Scan for the cell matching the given text and deliver its (x, y) coordinate at center. 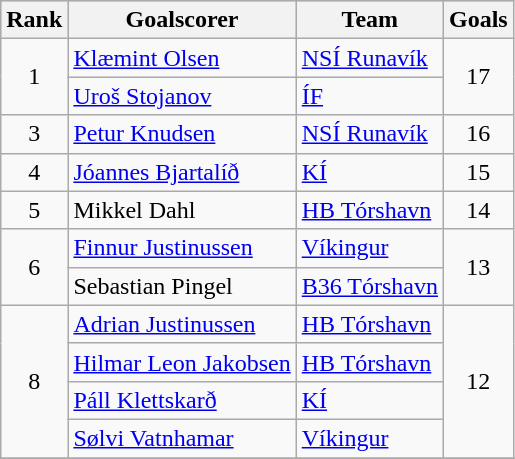
14 (478, 210)
Mikkel Dahl (182, 210)
Páll Klettskarð (182, 400)
6 (34, 267)
1 (34, 77)
Goals (478, 20)
ÍF (370, 96)
Finnur Justinussen (182, 248)
17 (478, 77)
13 (478, 267)
16 (478, 134)
Team (370, 20)
15 (478, 172)
5 (34, 210)
Klæmint Olsen (182, 58)
Hilmar Leon Jakobsen (182, 362)
Goalscorer (182, 20)
Sølvi Vatnhamar (182, 438)
Jóannes Bjartalíð (182, 172)
Adrian Justinussen (182, 324)
Sebastian Pingel (182, 286)
12 (478, 381)
3 (34, 134)
Petur Knudsen (182, 134)
Rank (34, 20)
4 (34, 172)
B36 Tórshavn (370, 286)
8 (34, 381)
Uroš Stojanov (182, 96)
